Identify which cell holds the provided text, then report its (X, Y) central coordinate. 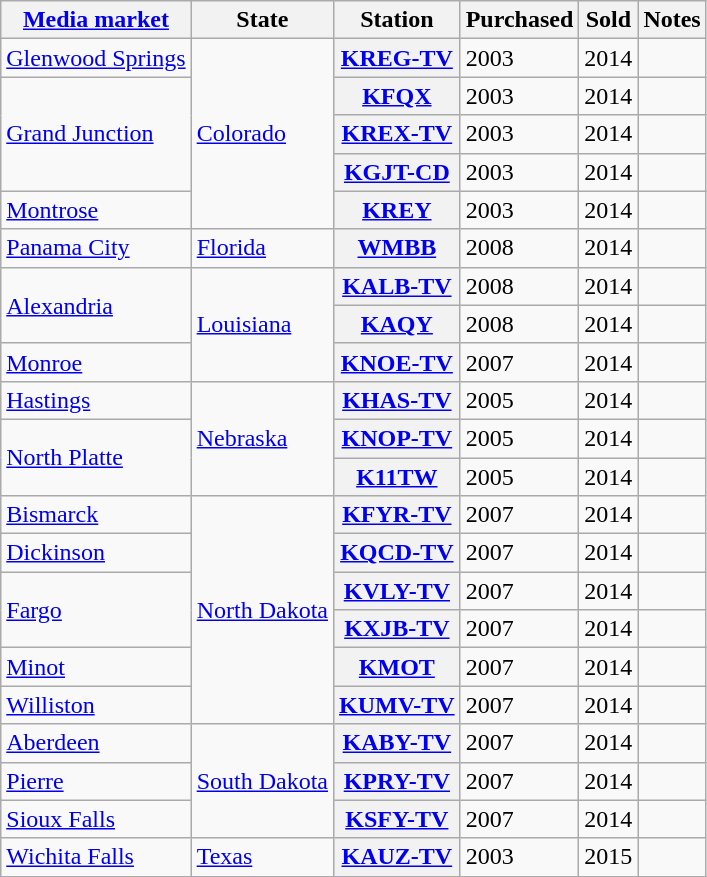
Station (398, 20)
KXJB-TV (398, 629)
Sold (608, 20)
North Platte (96, 457)
KREY (398, 210)
KFQX (398, 96)
KAQY (398, 324)
Purchased (520, 20)
KUMV-TV (398, 705)
Pierre (96, 781)
KAUZ-TV (398, 857)
Florida (262, 248)
Texas (262, 857)
Colorado (262, 134)
KREX-TV (398, 134)
Aberdeen (96, 743)
KVLY-TV (398, 591)
Dickinson (96, 553)
Grand Junction (96, 134)
Nebraska (262, 438)
Montrose (96, 210)
2015 (608, 857)
WMBB (398, 248)
KNOE-TV (398, 362)
Glenwood Springs (96, 58)
Bismarck (96, 515)
KFYR-TV (398, 515)
Monroe (96, 362)
Media market (96, 20)
KQCD-TV (398, 553)
Notes (672, 20)
KABY-TV (398, 743)
KMOT (398, 667)
KPRY-TV (398, 781)
K11TW (398, 477)
North Dakota (262, 610)
Fargo (96, 610)
Alexandria (96, 305)
South Dakota (262, 781)
KREG-TV (398, 58)
State (262, 20)
Louisiana (262, 324)
KHAS-TV (398, 400)
Williston (96, 705)
KNOP-TV (398, 438)
KSFY-TV (398, 819)
Wichita Falls (96, 857)
Panama City (96, 248)
Minot (96, 667)
KGJT-CD (398, 172)
Hastings (96, 400)
KALB-TV (398, 286)
Sioux Falls (96, 819)
